Identify which cell holds the provided text, then report its (x, y) central coordinate. 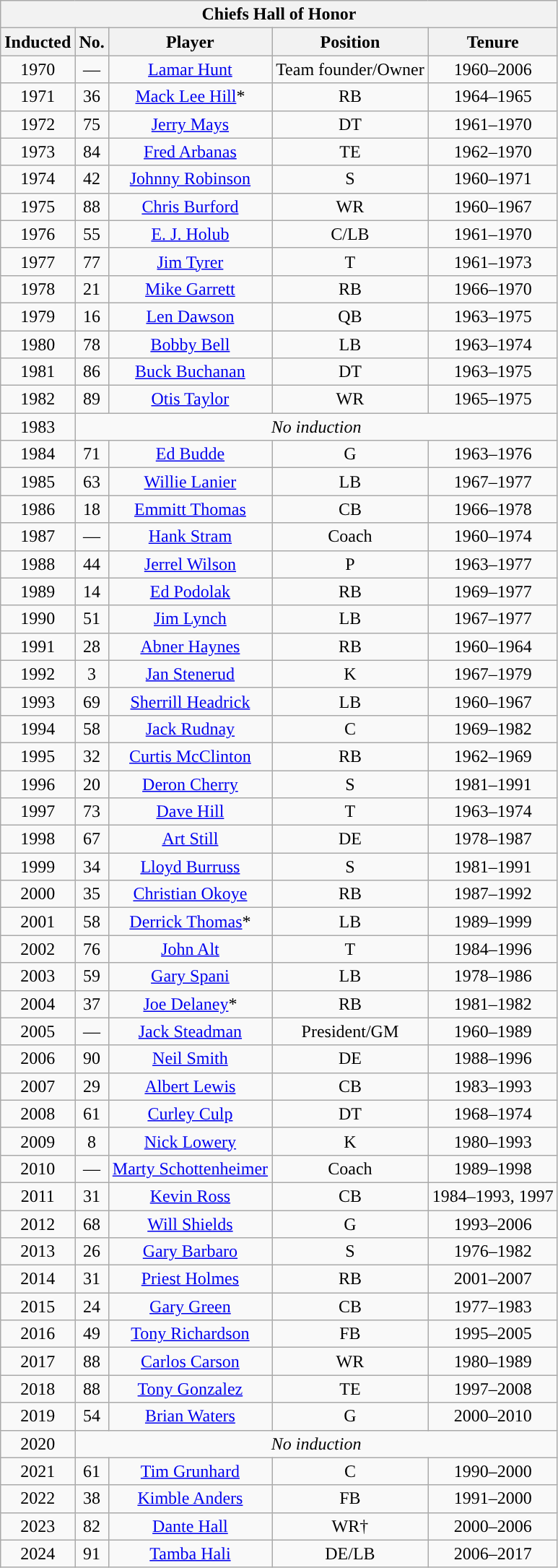
Tenure (492, 42)
1965–1975 (492, 399)
1970 (38, 69)
2002 (38, 949)
59 (92, 976)
1994 (38, 729)
3 (92, 674)
1997 (38, 812)
1968–1974 (492, 1114)
1978–1987 (492, 839)
78 (92, 345)
1985 (38, 482)
Dante Hall (190, 1526)
DE/LB (351, 1554)
1966–1978 (492, 509)
2009 (38, 1141)
2012 (38, 1224)
Marty Schottenheimer (190, 1169)
Gary Barbaro (190, 1252)
Neil Smith (190, 1059)
Will Shields (190, 1224)
1980–1989 (492, 1361)
Jim Lynch (190, 619)
1974 (38, 179)
90 (92, 1059)
1972 (38, 124)
2018 (38, 1389)
1978 (38, 289)
Inducted (38, 42)
55 (92, 234)
63 (92, 482)
42 (92, 179)
44 (92, 564)
Sherrill Headrick (190, 701)
38 (92, 1499)
28 (92, 646)
1997–2008 (492, 1389)
Mike Garrett (190, 289)
1995–2005 (492, 1334)
Hank Stram (190, 537)
2015 (38, 1307)
Jack Rudnay (190, 729)
1966–1970 (492, 289)
2024 (38, 1554)
P (351, 564)
1991 (38, 646)
1991–2000 (492, 1499)
1976 (38, 234)
QB (351, 316)
John Alt (190, 949)
Len Dawson (190, 316)
No. (92, 42)
Jerrel Wilson (190, 564)
1983 (38, 427)
1992 (38, 674)
Team founder/Owner (351, 69)
21 (92, 289)
26 (92, 1252)
Ed Podolak (190, 592)
Joe Delaney* (190, 1004)
2008 (38, 1114)
Nick Lowery (190, 1141)
Tony Richardson (190, 1334)
Jerry Mays (190, 124)
Derrick Thomas* (190, 922)
1960–2006 (492, 69)
1998 (38, 839)
2004 (38, 1004)
1988–1996 (492, 1059)
1960–1989 (492, 1031)
1993–2006 (492, 1224)
1971 (38, 97)
1960–1964 (492, 646)
President/GM (351, 1031)
1969–1982 (492, 729)
14 (92, 592)
67 (92, 839)
Ed Budde (190, 454)
Chris Burford (190, 207)
1986 (38, 509)
Brian Waters (190, 1416)
75 (92, 124)
49 (92, 1334)
1989–1998 (492, 1169)
WR† (351, 1526)
1982 (38, 399)
1978–1986 (492, 976)
1993 (38, 701)
Fred Arbanas (190, 152)
Player (190, 42)
Lamar Hunt (190, 69)
Tony Gonzalez (190, 1389)
Tim Grunhard (190, 1471)
Christian Okoye (190, 894)
Albert Lewis (190, 1086)
Curtis McClinton (190, 756)
32 (92, 756)
Lloyd Burruss (190, 867)
1960–1974 (492, 537)
Priest Holmes (190, 1279)
1977–1983 (492, 1307)
51 (92, 619)
2021 (38, 1471)
2013 (38, 1252)
91 (92, 1554)
1962–1969 (492, 756)
1975 (38, 207)
2006–2017 (492, 1554)
Chiefs Hall of Honor (279, 14)
Gary Spani (190, 976)
Position (351, 42)
1963–1977 (492, 564)
Abner Haynes (190, 646)
82 (92, 1526)
1977 (38, 261)
86 (92, 372)
Emmitt Thomas (190, 509)
2000–2010 (492, 1416)
2019 (38, 1416)
1980 (38, 345)
1990 (38, 619)
Deron Cherry (190, 784)
1961–1973 (492, 261)
54 (92, 1416)
2020 (38, 1444)
2010 (38, 1169)
1987 (38, 537)
1963–1976 (492, 454)
2014 (38, 1279)
Carlos Carson (190, 1361)
71 (92, 454)
2016 (38, 1334)
2003 (38, 976)
18 (92, 509)
37 (92, 1004)
1980–1993 (492, 1141)
2023 (38, 1526)
1989–1999 (492, 922)
Otis Taylor (190, 399)
Dave Hill (190, 812)
2001 (38, 922)
1983–1993 (492, 1086)
1967–1979 (492, 674)
Gary Green (190, 1307)
2011 (38, 1196)
1962–1970 (492, 152)
24 (92, 1307)
1981 (38, 372)
77 (92, 261)
1988 (38, 564)
Buck Buchanan (190, 372)
2022 (38, 1499)
1996 (38, 784)
36 (92, 97)
Kevin Ross (190, 1196)
68 (92, 1224)
69 (92, 701)
2007 (38, 1086)
Mack Lee Hill* (190, 97)
1960–1971 (492, 179)
1981–1982 (492, 1004)
73 (92, 812)
Tamba Hali (190, 1554)
Jan Stenerud (190, 674)
2005 (38, 1031)
1995 (38, 756)
35 (92, 894)
C/LB (351, 234)
34 (92, 867)
1987–1992 (492, 894)
1984 (38, 454)
29 (92, 1086)
1984–1996 (492, 949)
1990–2000 (492, 1471)
Jack Steadman (190, 1031)
1973 (38, 152)
1979 (38, 316)
2017 (38, 1361)
2006 (38, 1059)
Willie Lanier (190, 482)
16 (92, 316)
Art Still (190, 839)
1964–1965 (492, 97)
Kimble Anders (190, 1499)
1976–1982 (492, 1252)
E. J. Holub (190, 234)
1989 (38, 592)
Johnny Robinson (190, 179)
2000 (38, 894)
1984–1993, 1997 (492, 1196)
1969–1977 (492, 592)
1999 (38, 867)
76 (92, 949)
Bobby Bell (190, 345)
84 (92, 152)
Jim Tyrer (190, 261)
Curley Culp (190, 1114)
2001–2007 (492, 1279)
8 (92, 1141)
89 (92, 399)
2000–2006 (492, 1526)
20 (92, 784)
